Return (X, Y) of the center of cell containing provided text 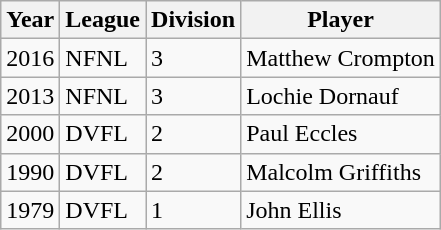
Matthew Crompton (341, 58)
2000 (30, 134)
2016 (30, 58)
John Ellis (341, 210)
Division (194, 20)
League (103, 20)
2013 (30, 96)
Player (341, 20)
1 (194, 210)
1979 (30, 210)
Paul Eccles (341, 134)
Lochie Dornauf (341, 96)
Year (30, 20)
Malcolm Griffiths (341, 172)
1990 (30, 172)
